Scan for the cell matching the given text and deliver its [X, Y] coordinate at center. 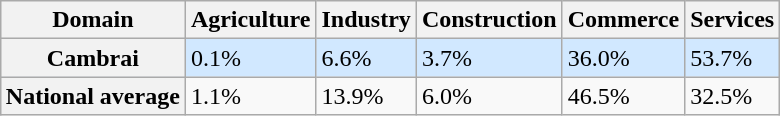
13.9% [366, 96]
Cambrai [92, 58]
Construction [489, 20]
46.5% [624, 96]
Commerce [624, 20]
0.1% [250, 58]
6.6% [366, 58]
3.7% [489, 58]
53.7% [732, 58]
National average [92, 96]
Agriculture [250, 20]
Domain [92, 20]
1.1% [250, 96]
32.5% [732, 96]
Services [732, 20]
6.0% [489, 96]
Industry [366, 20]
36.0% [624, 58]
